From the cell containing the given text, extract its center point as (X, Y) coordinate. 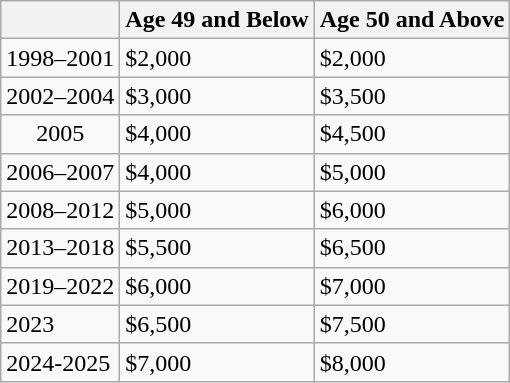
2005 (60, 134)
2019–2022 (60, 286)
$3,000 (217, 96)
$5,500 (217, 248)
2006–2007 (60, 172)
1998–2001 (60, 58)
2008–2012 (60, 210)
2023 (60, 324)
2002–2004 (60, 96)
$7,500 (412, 324)
Age 49 and Below (217, 20)
$3,500 (412, 96)
Age 50 and Above (412, 20)
$4,500 (412, 134)
$8,000 (412, 362)
2024-2025 (60, 362)
2013–2018 (60, 248)
